Determine the [x, y] coordinate at the center of the cell enclosing the given text.  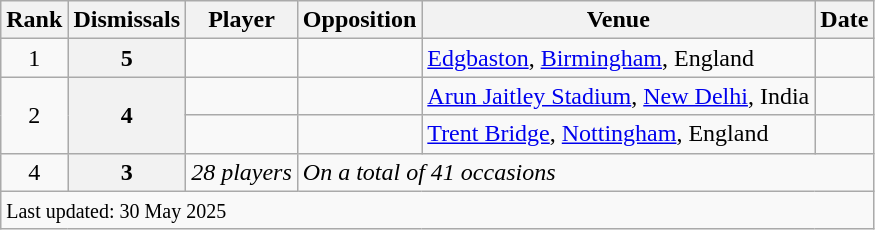
2 [34, 115]
1 [34, 58]
Venue [618, 20]
Rank [34, 20]
28 players [242, 172]
Edgbaston, Birmingham, England [618, 58]
On a total of 41 occasions [585, 172]
Player [242, 20]
Dismissals [127, 20]
Opposition [359, 20]
5 [127, 58]
Date [844, 20]
Last updated: 30 May 2025 [438, 210]
3 [127, 172]
Trent Bridge, Nottingham, England [618, 134]
Arun Jaitley Stadium, New Delhi, India [618, 96]
